Detect which cell encompasses the target text, then output its (x, y) center coordinate. 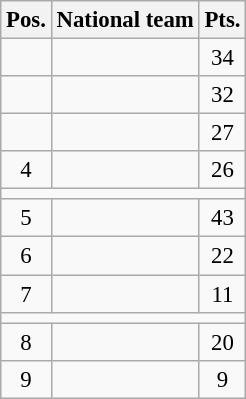
4 (26, 170)
Pos. (26, 20)
27 (222, 133)
43 (222, 219)
34 (222, 58)
National team (125, 20)
7 (26, 294)
11 (222, 294)
26 (222, 170)
20 (222, 342)
8 (26, 342)
22 (222, 256)
Pts. (222, 20)
6 (26, 256)
32 (222, 95)
5 (26, 219)
